Find where the given text appears and provide that cell's center as [X, Y] coordinate. 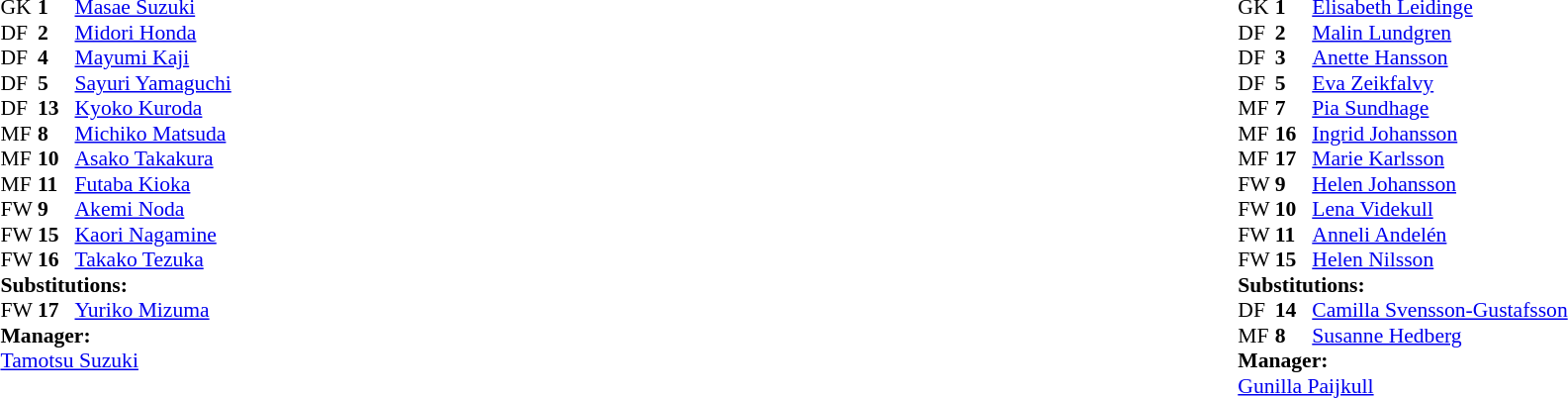
3 [1294, 58]
Kaori Nagamine [153, 235]
4 [56, 58]
14 [1294, 310]
Malin Lundgren [1439, 33]
Eva Zeikfalvy [1439, 83]
Ingrid Johansson [1439, 134]
13 [56, 108]
Futaba Kioka [153, 184]
Mayumi Kaji [153, 58]
Pia Sundhage [1439, 108]
Sayuri Yamaguchi [153, 83]
Tamotsu Suzuki [115, 361]
Lena Videkull [1439, 209]
Marie Karlsson [1439, 159]
Anette Hansson [1439, 58]
Midori Honda [153, 33]
7 [1294, 108]
Takako Tezuka [153, 260]
Michiko Matsuda [153, 134]
Helen Johansson [1439, 184]
Helen Nilsson [1439, 260]
Kyoko Kuroda [153, 108]
Akemi Noda [153, 209]
Anneli Andelén [1439, 235]
Camilla Svensson-Gustafsson [1439, 310]
Yuriko Mizuma [153, 310]
Asako Takakura [153, 159]
Susanne Hedberg [1439, 336]
